From the cell containing the given text, extract its center point as [X, Y] coordinate. 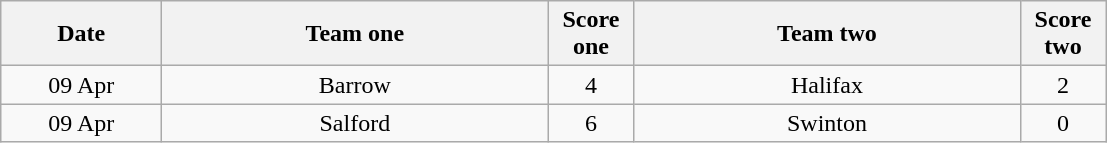
Score one [591, 34]
2 [1063, 85]
Salford [355, 123]
Team two [827, 34]
Barrow [355, 85]
Date [82, 34]
Halifax [827, 85]
Score two [1063, 34]
4 [591, 85]
0 [1063, 123]
Team one [355, 34]
6 [591, 123]
Swinton [827, 123]
